Extract the (X, Y) coordinate from the center of the cell holding the provided text.  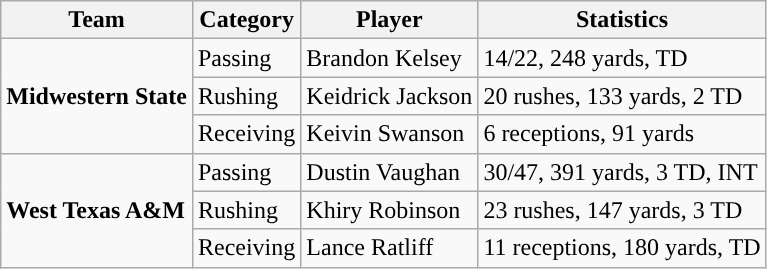
23 rushes, 147 yards, 3 TD (622, 210)
6 receptions, 91 yards (622, 134)
20 rushes, 133 yards, 2 TD (622, 96)
Dustin Vaughan (390, 172)
Team (97, 20)
30/47, 391 yards, 3 TD, INT (622, 172)
11 receptions, 180 yards, TD (622, 248)
Midwestern State (97, 96)
Brandon Kelsey (390, 58)
Keidrick Jackson (390, 96)
West Texas A&M (97, 210)
Khiry Robinson (390, 210)
Player (390, 20)
14/22, 248 yards, TD (622, 58)
Statistics (622, 20)
Lance Ratliff (390, 248)
Keivin Swanson (390, 134)
Category (246, 20)
